Detect which cell encompasses the target text, then output its (x, y) center coordinate. 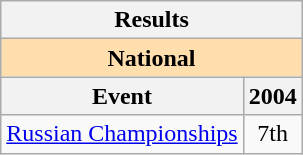
Results (152, 20)
2004 (272, 96)
Russian Championships (122, 134)
7th (272, 134)
Event (122, 96)
National (152, 58)
